For the text-containing cell, return its midpoint in [x, y] coordinate format. 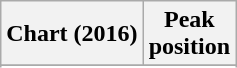
Peakposition [189, 34]
Chart (2016) [72, 34]
